Scan for the cell matching the given text and deliver its (x, y) coordinate at center. 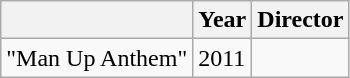
"Man Up Anthem" (97, 58)
Director (300, 20)
Year (222, 20)
2011 (222, 58)
